Output the [x, y] coordinate of the center of the cell containing the given text.  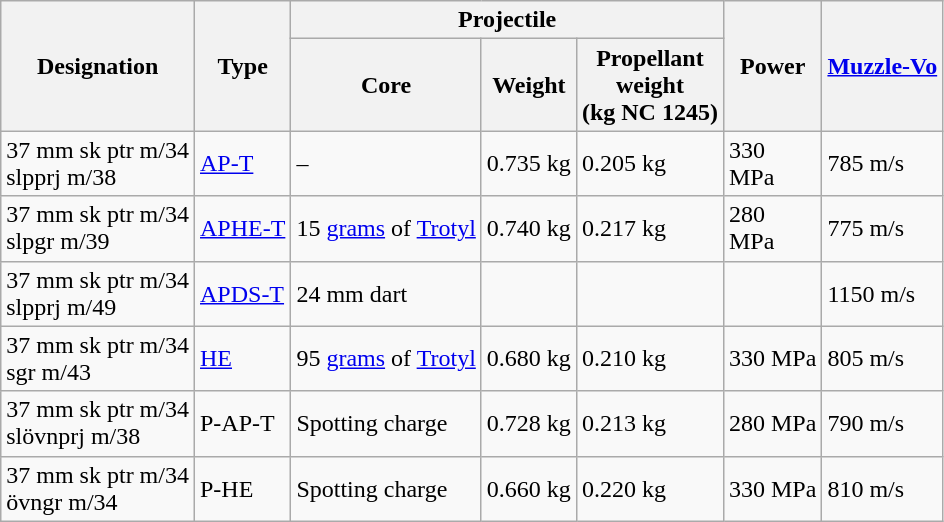
P-HE [242, 488]
0.728 kg [528, 424]
37 mm sk ptr m/34sgr m/43 [98, 358]
0.680 kg [528, 358]
37 mm sk ptr m/34slpprj m/38 [98, 164]
0.210 kg [650, 358]
0.735 kg [528, 164]
37 mm sk ptr m/34övngr m/34 [98, 488]
280MPa [772, 228]
790 m/s [882, 424]
24 mm dart [386, 294]
Projectile [508, 20]
15 grams of Trotyl [386, 228]
280 MPa [772, 424]
Designation [98, 66]
P-AP-T [242, 424]
0.220 kg [650, 488]
0.213 kg [650, 424]
1150 m/s [882, 294]
37 mm sk ptr m/34slövnprj m/38 [98, 424]
0.740 kg [528, 228]
Type [242, 66]
Weight [528, 85]
805 m/s [882, 358]
37 mm sk ptr m/34slpprj m/49 [98, 294]
AP-T [242, 164]
785 m/s [882, 164]
0.205 kg [650, 164]
Muzzle-Vo [882, 66]
810 m/s [882, 488]
Power [772, 66]
HE [242, 358]
Propellantweight(kg NC 1245) [650, 85]
APDS-T [242, 294]
0.217 kg [650, 228]
APHE-T [242, 228]
Core [386, 85]
0.660 kg [528, 488]
95 grams of Trotyl [386, 358]
37 mm sk ptr m/34slpgr m/39 [98, 228]
– [386, 164]
330MPa [772, 164]
775 m/s [882, 228]
